Extract the (x, y) coordinate from the center of the cell holding the provided text.  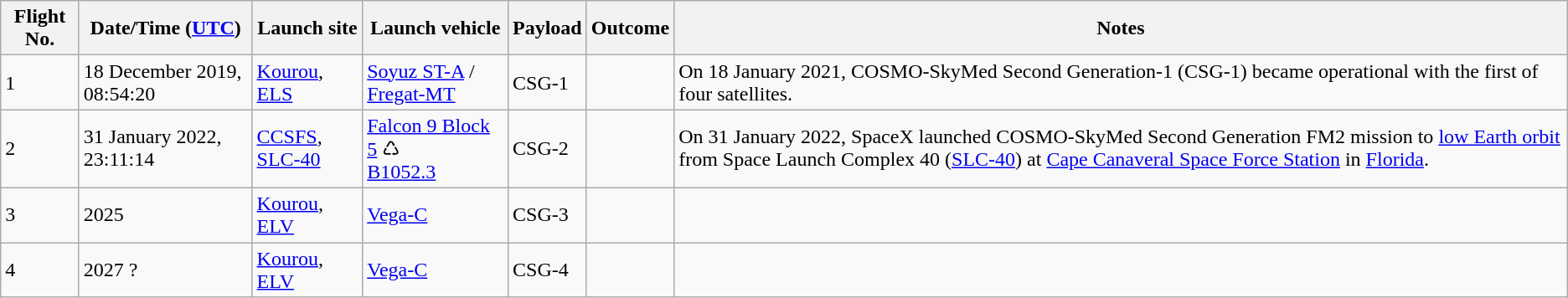
4 (40, 270)
Soyuz ST-A / Fregat-MT (436, 82)
Falcon 9 Block 5 ♺B1052.3 (436, 149)
Payload (547, 28)
18 December 2019, 08:54:20 (166, 82)
Flight No. (40, 28)
On 18 January 2021, COSMO-SkyMed Second Generation-1 (CSG-1) became operational with the first of four satellites. (1121, 82)
3 (40, 214)
Date/Time (UTC) (166, 28)
CSG-1 (547, 82)
31 January 2022, 23:11:14 (166, 149)
CSG-3 (547, 214)
Kourou, ELS (307, 82)
2 (40, 149)
Outcome (630, 28)
2027 ? (166, 270)
1 (40, 82)
2025 (166, 214)
Launch vehicle (436, 28)
CCSFS, SLC-40 (307, 149)
CSG-4 (547, 270)
Launch site (307, 28)
CSG-2 (547, 149)
Notes (1121, 28)
